Find where the given text appears and provide that cell's center as [x, y] coordinate. 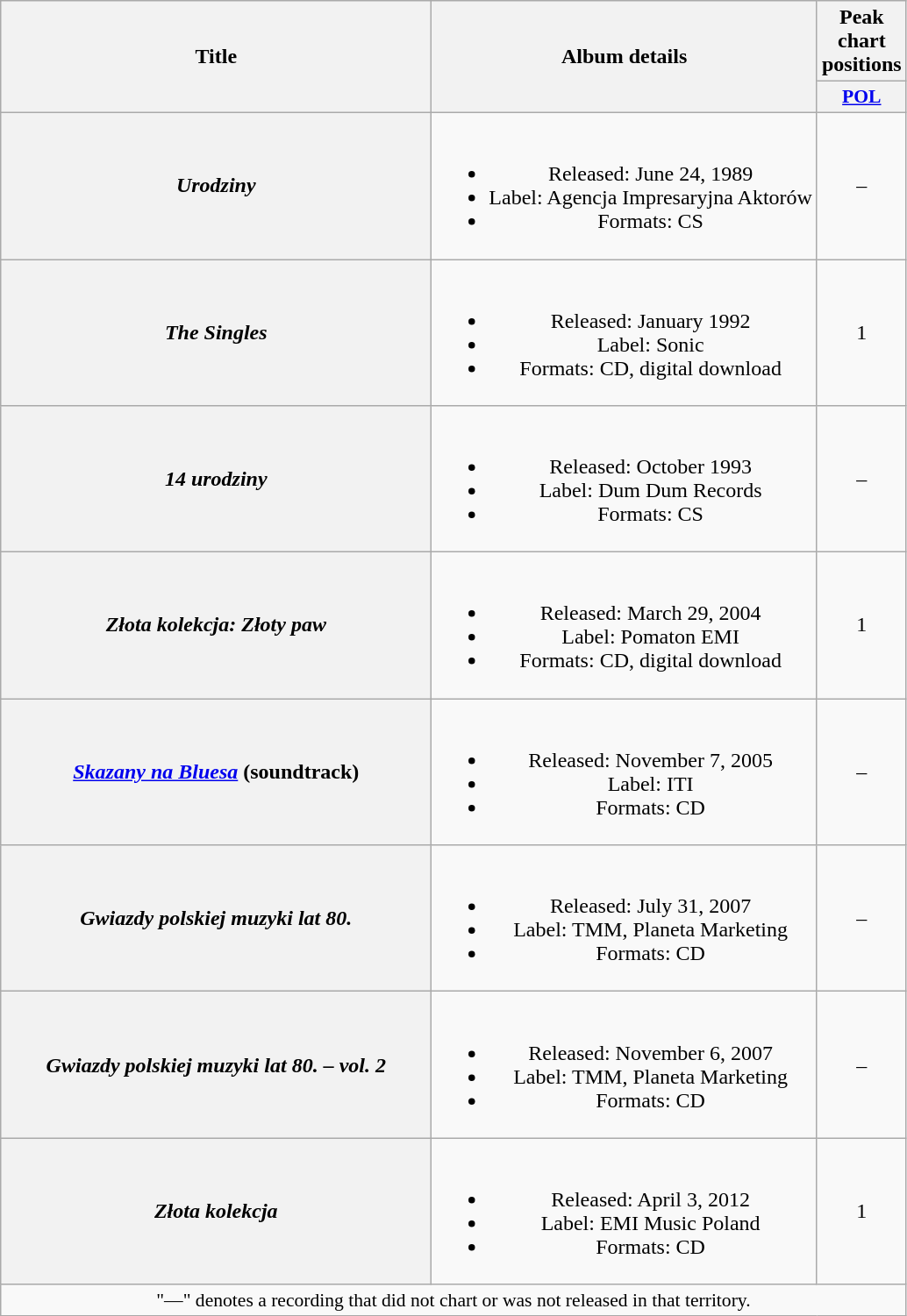
Released: April 3, 2012Label: EMI Music PolandFormats: CD [625, 1212]
Gwiazdy polskiej muzyki lat 80. – vol. 2 [216, 1064]
Album details [625, 57]
Released: November 7, 2005Label: ITIFormats: CD [625, 772]
"—" denotes a recording that did not chart or was not released in that territory. [453, 1300]
POL [861, 97]
Title [216, 57]
Złota kolekcja: Złoty paw [216, 626]
Złota kolekcja [216, 1212]
Released: March 29, 2004Label: Pomaton EMIFormats: CD, digital download [625, 626]
Released: November 6, 2007Label: TMM, Planeta MarketingFormats: CD [625, 1064]
Peak chart positions [861, 41]
14 urodziny [216, 479]
Released: January 1992Label: SonicFormats: CD, digital download [625, 333]
Released: June 24, 1989Label: Agencja Impresaryjna AktorówFormats: CS [625, 186]
Gwiazdy polskiej muzyki lat 80. [216, 919]
Released: October 1993Label: Dum Dum RecordsFormats: CS [625, 479]
Skazany na Bluesa (soundtrack) [216, 772]
The Singles [216, 333]
Urodziny [216, 186]
Released: July 31, 2007Label: TMM, Planeta MarketingFormats: CD [625, 919]
